Scan for the cell matching the given text and deliver its (X, Y) coordinate at center. 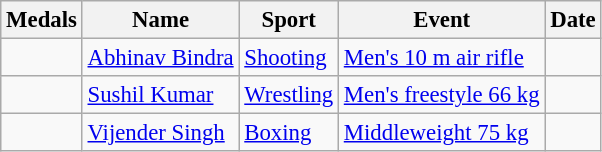
Shooting (289, 58)
Men's 10 m air rifle (441, 58)
Men's freestyle 66 kg (441, 95)
Sport (289, 20)
Date (573, 20)
Medals (42, 20)
Boxing (289, 133)
Abhinav Bindra (160, 58)
Wrestling (289, 95)
Event (441, 20)
Sushil Kumar (160, 95)
Middleweight 75 kg (441, 133)
Vijender Singh (160, 133)
Name (160, 20)
